Extract the (x, y) coordinate from the center of the cell holding the provided text.  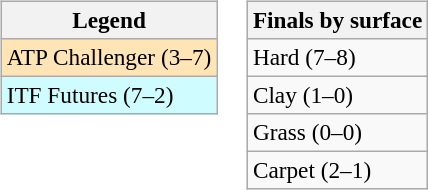
Grass (0–0) (337, 133)
Legend (108, 20)
Hard (7–8) (337, 57)
ITF Futures (7–2) (108, 95)
Finals by surface (337, 20)
ATP Challenger (3–7) (108, 57)
Carpet (2–1) (337, 171)
Clay (1–0) (337, 95)
